Return the [x, y] coordinate for the center point of the cell that contains the specified text.  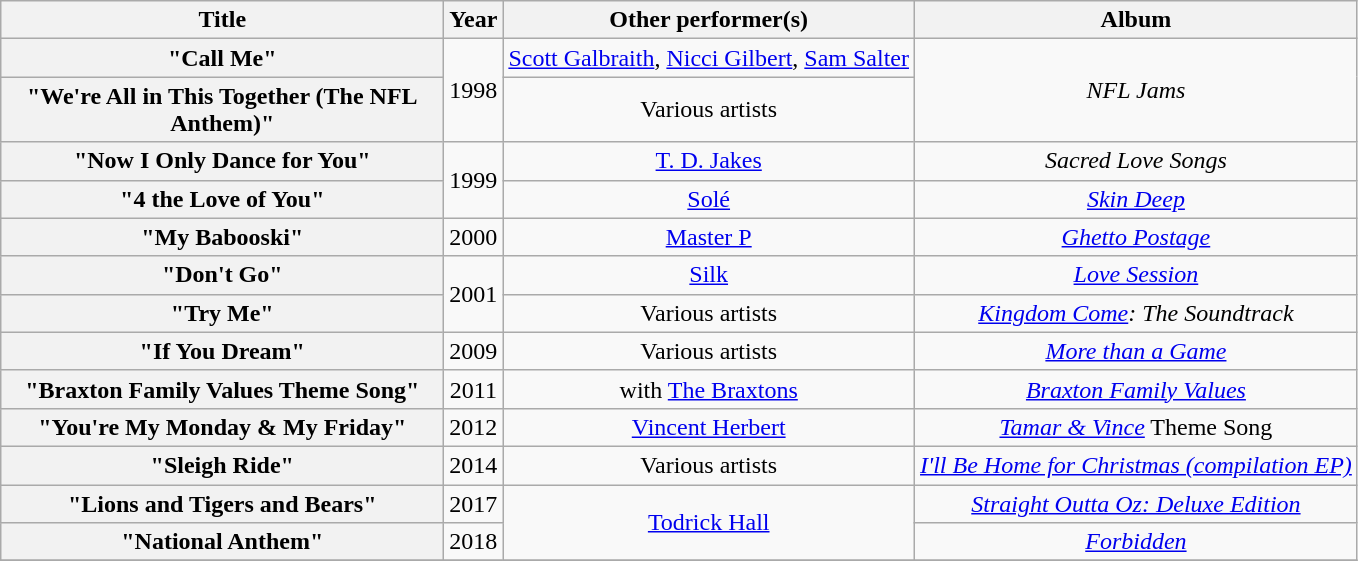
Title [222, 20]
2009 [474, 351]
Tamar & Vince Theme Song [1136, 427]
2011 [474, 389]
"Braxton Family Values Theme Song" [222, 389]
"National Anthem" [222, 542]
More than a Game [1136, 351]
Scott Galbraith, Nicci Gilbert, Sam Salter [709, 58]
1999 [474, 180]
Todrick Hall [709, 522]
T. D. Jakes [709, 161]
Vincent Herbert [709, 427]
"Call Me" [222, 58]
Year [474, 20]
"My Babooski" [222, 237]
"Try Me" [222, 313]
NFL Jams [1136, 90]
"Don't Go" [222, 275]
Other performer(s) [709, 20]
"4 the Love of You" [222, 199]
Kingdom Come: The Soundtrack [1136, 313]
2018 [474, 542]
2017 [474, 503]
"Now I Only Dance for You" [222, 161]
1998 [474, 90]
Sacred Love Songs [1136, 161]
"You're My Monday & My Friday" [222, 427]
"Lions and Tigers and Bears" [222, 503]
Skin Deep [1136, 199]
Straight Outta Oz: Deluxe Edition [1136, 503]
I'll Be Home for Christmas (compilation EP) [1136, 465]
"We're All in This Together (The NFL Anthem)" [222, 110]
"If You Dream" [222, 351]
2001 [474, 294]
with The Braxtons [709, 389]
2000 [474, 237]
Ghetto Postage [1136, 237]
Master P [709, 237]
Braxton Family Values [1136, 389]
Forbidden [1136, 542]
Album [1136, 20]
Silk [709, 275]
"Sleigh Ride" [222, 465]
Love Session [1136, 275]
2014 [474, 465]
2012 [474, 427]
Solé [709, 199]
